Return (X, Y) of the center of cell containing provided text 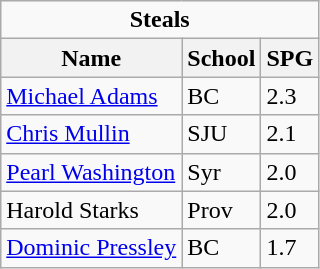
Michael Adams (92, 96)
Pearl Washington (92, 172)
2.3 (290, 96)
1.7 (290, 248)
School (222, 58)
Harold Starks (92, 210)
Syr (222, 172)
Steals (160, 20)
2.1 (290, 134)
Prov (222, 210)
Dominic Pressley (92, 248)
SPG (290, 58)
SJU (222, 134)
Name (92, 58)
Chris Mullin (92, 134)
